Identify which cell holds the provided text, then report its (x, y) central coordinate. 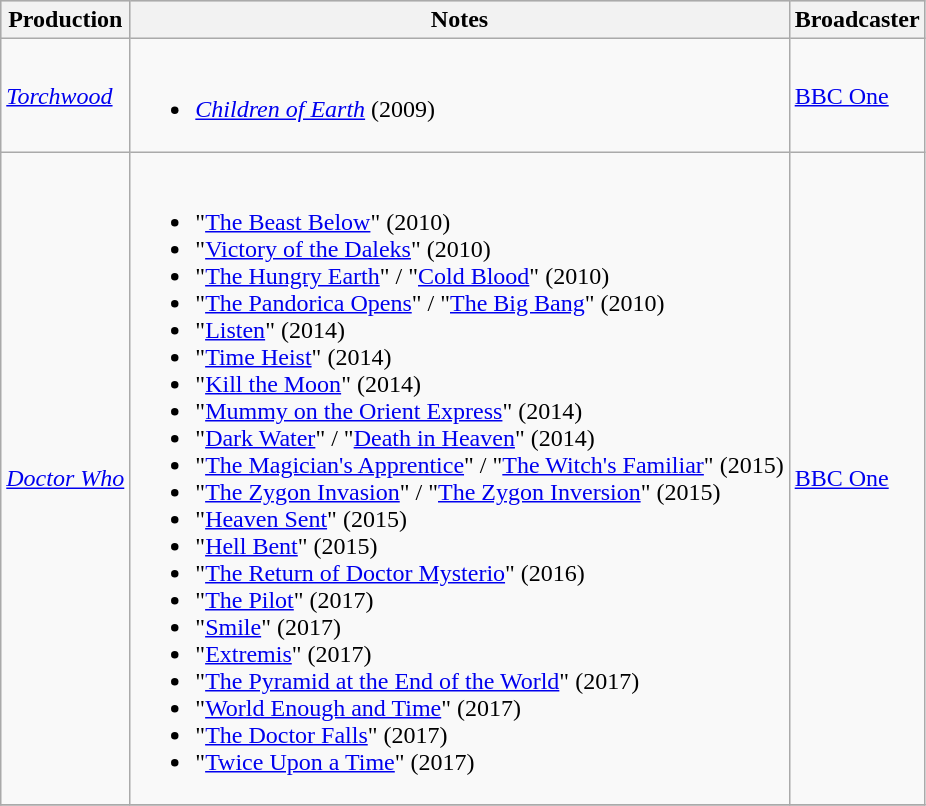
Children of Earth (2009) (460, 96)
Production (66, 20)
Broadcaster (857, 20)
Doctor Who (66, 478)
Torchwood (66, 96)
Notes (460, 20)
